Pinpoint the cell where the given text exists, returning its [x, y] midpoint coordinate. 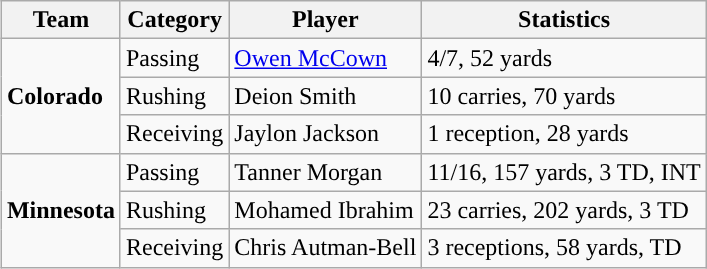
Chris Autman-Bell [326, 248]
11/16, 157 yards, 3 TD, INT [564, 172]
Tanner Morgan [326, 172]
Player [326, 20]
10 carries, 70 yards [564, 96]
Statistics [564, 20]
23 carries, 202 yards, 3 TD [564, 210]
Deion Smith [326, 96]
Jaylon Jackson [326, 134]
3 receptions, 58 yards, TD [564, 248]
Owen McCown [326, 58]
Minnesota [60, 210]
Category [174, 20]
Mohamed Ibrahim [326, 210]
Colorado [60, 96]
1 reception, 28 yards [564, 134]
Team [60, 20]
4/7, 52 yards [564, 58]
